Find where the given text appears and provide that cell's center as (X, Y) coordinate. 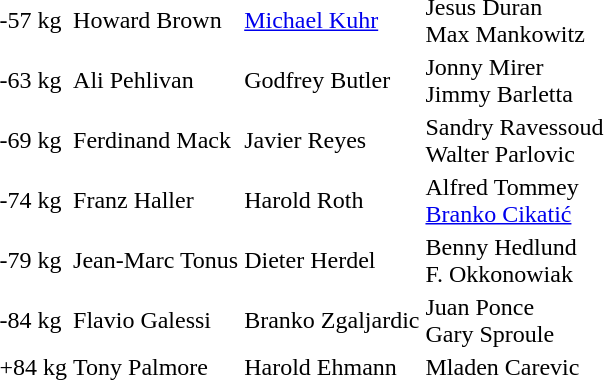
Ali Pehlivan (156, 80)
Branko Zgaljardic (332, 320)
Harold Roth (332, 200)
Ferdinand Mack (156, 140)
Franz Haller (156, 200)
Flavio Galessi (156, 320)
Javier Reyes (332, 140)
Jean-Marc Tonus (156, 260)
Dieter Herdel (332, 260)
Godfrey Butler (332, 80)
